Return [X, Y] of the center of cell containing provided text 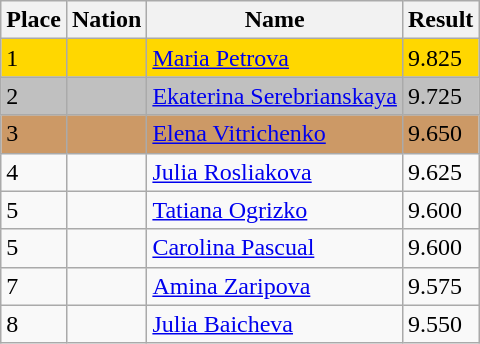
Carolina Pascual [275, 248]
4 [34, 172]
9.625 [440, 172]
Julia Baicheva [275, 324]
Tatiana Ogrizko [275, 210]
Maria Petrova [275, 58]
Name [275, 20]
Nation [106, 20]
Result [440, 20]
3 [34, 134]
8 [34, 324]
9.650 [440, 134]
1 [34, 58]
2 [34, 96]
Amina Zaripova [275, 286]
9.550 [440, 324]
Elena Vitrichenko [275, 134]
7 [34, 286]
Ekaterina Serebrianskaya [275, 96]
9.725 [440, 96]
9.825 [440, 58]
9.575 [440, 286]
Place [34, 20]
Julia Rosliakova [275, 172]
